Pinpoint the cell where the given text exists, returning its (x, y) midpoint coordinate. 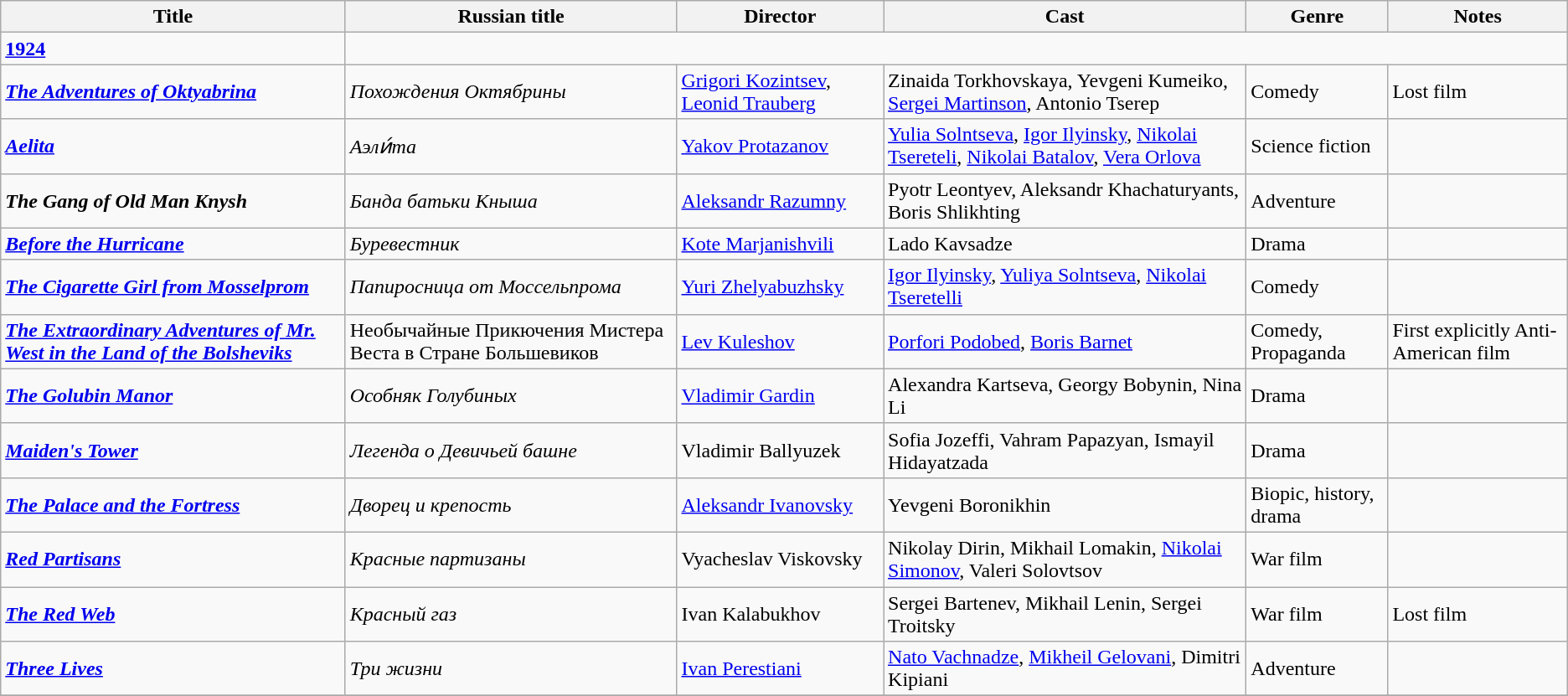
The Golubin Manor (173, 395)
Yulia Solntseva, Igor Ilyinsky, Nikolai Tsereteli, Nikolai Batalov, Vera Orlova (1065, 146)
Aelita (173, 146)
Vyacheslav Viskovsky (781, 559)
Банда батьки Кныша (511, 201)
Aleksandr Razumny (781, 201)
First explicitly Anti-American film (1478, 342)
Ivan Kalabukhov (781, 613)
Похождения Октябрины (511, 92)
Необычайные Прикючения Мистера Веста в Стране Большевиков (511, 342)
Grigori Kozintsev, Leonid Trauberg (781, 92)
Lado Kavsadze (1065, 244)
Genre (1317, 17)
Аэли́та (511, 146)
Alexandra Kartseva, Georgy Bobynin, Nina Li (1065, 395)
Особняк Голубиных (511, 395)
Yevgeni Boronikhin (1065, 504)
The Cigarette Girl from Mosselprom (173, 286)
The Gang of Old Man Knysh (173, 201)
Director (781, 17)
Igor Ilyinsky, Yuliya Solntseva, Nikolai Tseretelli (1065, 286)
The Palace and the Fortress (173, 504)
Yakov Protazanov (781, 146)
Title (173, 17)
Zinaida Torkhovskaya, Yevgeni Kumeiko, Sergei Martinson, Antonio Tserep (1065, 92)
Легенда о Девичьей башне (511, 451)
Porfori Podobed, Boris Barnet (1065, 342)
1924 (173, 49)
Vladimir Gardin (781, 395)
Красные партизаны (511, 559)
Lev Kuleshov (781, 342)
The Extraordinary Adventures of Mr. West in the Land of the Bolsheviks (173, 342)
Vladimir Ballyuzek (781, 451)
Science fiction (1317, 146)
Буревестник (511, 244)
Дворец и крепость (511, 504)
Comedy, Propaganda (1317, 342)
Nikolay Dirin, Mikhail Lomakin, Nikolai Simonov, Valeri Solovtsov (1065, 559)
Ivan Perestiani (781, 668)
Aleksandr Ivanovsky (781, 504)
Before the Hurricane (173, 244)
Russian title (511, 17)
Папиросница от Моссельпрома (511, 286)
Cast (1065, 17)
Three Lives (173, 668)
The Adventures of Oktyabrina (173, 92)
Notes (1478, 17)
Maiden's Tower (173, 451)
Kote Marjanishvili (781, 244)
Красный газ (511, 613)
The Red Web (173, 613)
Три жизни (511, 668)
Biopic, history, drama (1317, 504)
Sofia Jozeffi, Vahram Papazyan, Ismayil Hidayatzada (1065, 451)
Red Partisans (173, 559)
Nato Vachnadze, Mikheil Gelovani, Dimitri Kipiani (1065, 668)
Sergei Bartenev, Mikhail Lenin, Sergei Troitsky (1065, 613)
Pyotr Leontyev, Aleksandr Khachaturyants, Boris Shlikhting (1065, 201)
Yuri Zhelyabuzhsky (781, 286)
